Return [X, Y] of the center of cell containing provided text 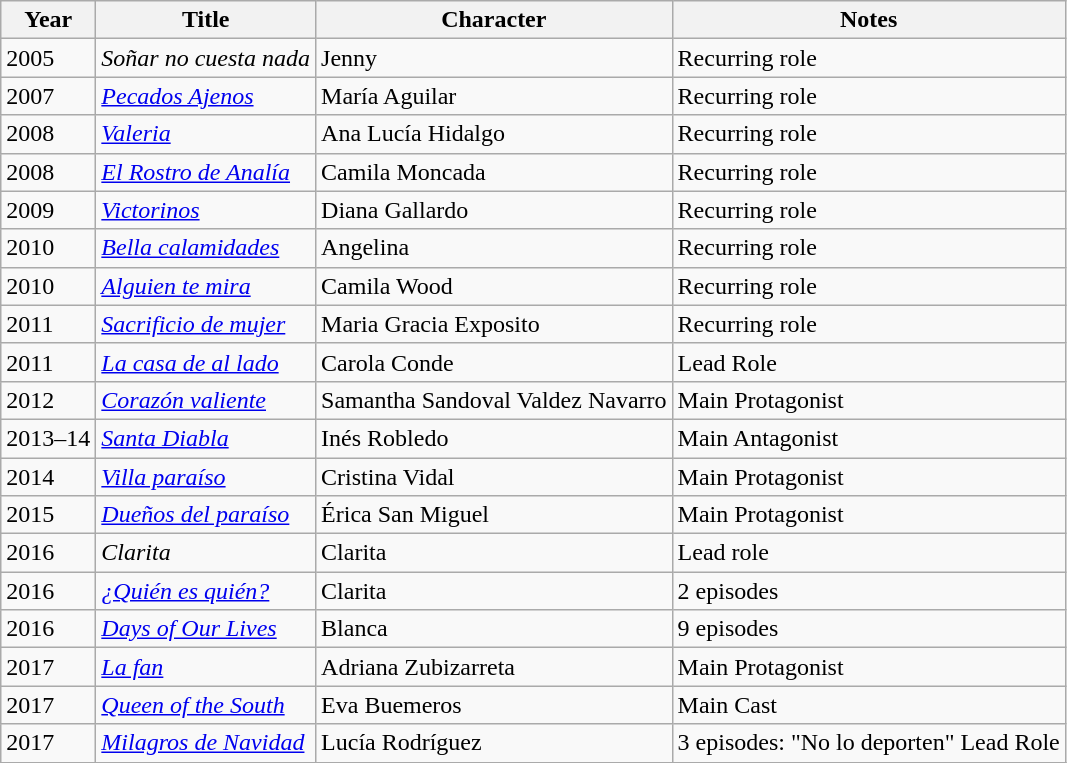
2014 [48, 477]
Samantha Sandoval Valdez Navarro [494, 400]
Cristina Vidal [494, 477]
Maria Gracia Exposito [494, 324]
Camila Wood [494, 286]
Érica San Miguel [494, 515]
Santa Diabla [206, 438]
3 episodes: "No lo deporten" Lead Role [868, 743]
Dueños del paraíso [206, 515]
2013–14 [48, 438]
Milagros de Navidad [206, 743]
2 episodes [868, 591]
Angelina [494, 248]
El Rostro de Analía [206, 172]
Alguien te mira [206, 286]
Sacrificio de mujer [206, 324]
Bella calamidades [206, 248]
Camila Moncada [494, 172]
Villa paraíso [206, 477]
Lead role [868, 553]
2007 [48, 96]
2015 [48, 515]
Character [494, 20]
Victorinos [206, 210]
Lead Role [868, 362]
Valeria [206, 134]
Pecados Ajenos [206, 96]
Days of Our Lives [206, 629]
María Aguilar [494, 96]
Carola Conde [494, 362]
Corazón valiente [206, 400]
2009 [48, 210]
Inés Robledo [494, 438]
¿Quién es quién? [206, 591]
Queen of the South [206, 705]
2012 [48, 400]
9 episodes [868, 629]
Lucía Rodríguez [494, 743]
2005 [48, 58]
Main Cast [868, 705]
La casa de al lado [206, 362]
Blanca [494, 629]
Diana Gallardo [494, 210]
Notes [868, 20]
Eva Buemeros [494, 705]
Year [48, 20]
Soñar no cuesta nada [206, 58]
Main Antagonist [868, 438]
Adriana Zubizarreta [494, 667]
Ana Lucía Hidalgo [494, 134]
Title [206, 20]
Jenny [494, 58]
La fan [206, 667]
